Locate the cell with the specified text and output its [x, y] center coordinate. 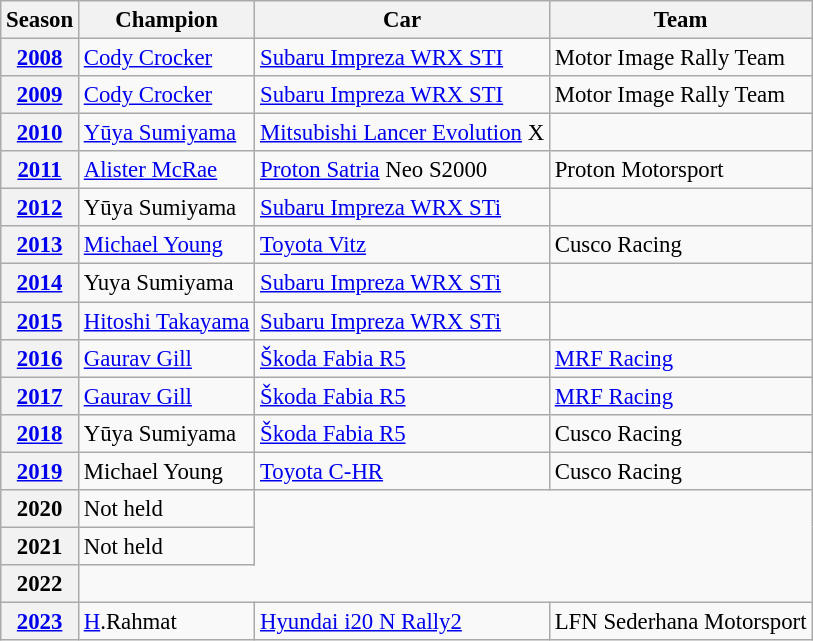
2010 [40, 133]
2020 [40, 509]
Car [402, 20]
Proton Satria Neo S2000 [402, 170]
Hyundai i20 N Rally2 [402, 621]
Proton Motorsport [680, 170]
2009 [40, 95]
2023 [40, 621]
Alister McRae [166, 170]
2018 [40, 433]
2016 [40, 358]
Hitoshi Takayama [166, 321]
Season [40, 20]
2014 [40, 283]
2008 [40, 58]
Team [680, 20]
Yuya Sumiyama [166, 283]
2022 [40, 584]
Toyota Vitz [402, 245]
2021 [40, 546]
2015 [40, 321]
H.Rahmat [166, 621]
2019 [40, 471]
Mitsubishi Lancer Evolution X [402, 133]
Champion [166, 20]
2013 [40, 245]
Toyota C-HR [402, 471]
2017 [40, 396]
2012 [40, 208]
2011 [40, 170]
LFN Sederhana Motorsport [680, 621]
